Search for the cell housing the specified text and yield its [x, y] center coordinate. 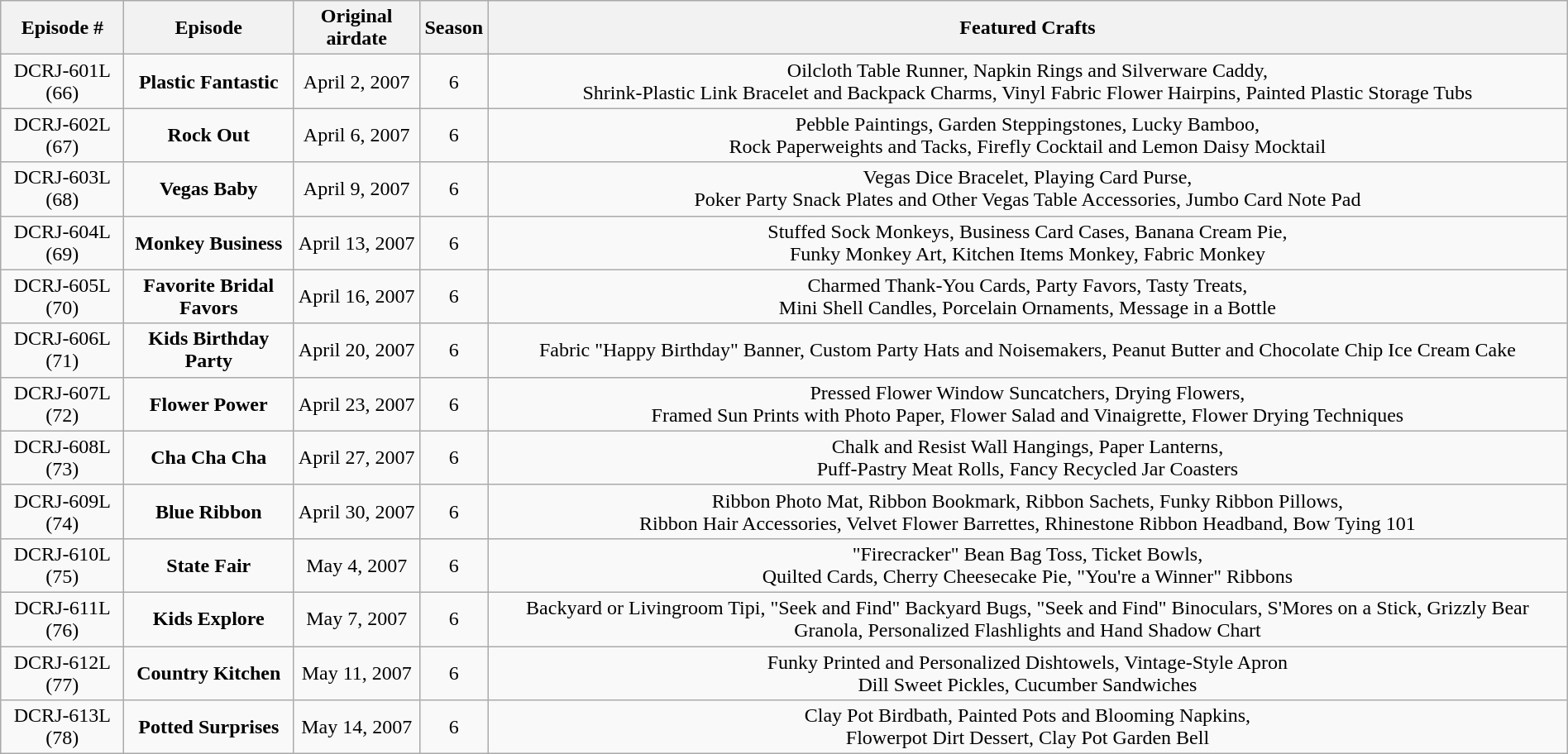
May 11, 2007 [357, 673]
Featured Crafts [1028, 28]
April 23, 2007 [357, 403]
May 14, 2007 [357, 728]
DCRJ-603L (68) [63, 188]
April 16, 2007 [357, 296]
DCRJ-608L (73) [63, 458]
Episode # [63, 28]
DCRJ-607L (72) [63, 403]
DCRJ-601L (66) [63, 81]
April 20, 2007 [357, 351]
April 13, 2007 [357, 243]
DCRJ-602L (67) [63, 136]
Country Kitchen [208, 673]
Cha Cha Cha [208, 458]
Fabric "Happy Birthday" Banner, Custom Party Hats and Noisemakers, Peanut Butter and Chocolate Chip Ice Cream Cake [1028, 351]
April 27, 2007 [357, 458]
DCRJ-610L (75) [63, 565]
April 6, 2007 [357, 136]
May 4, 2007 [357, 565]
Favorite Bridal Favors [208, 296]
Episode [208, 28]
State Fair [208, 565]
DCRJ-605L (70) [63, 296]
DCRJ-606L (71) [63, 351]
April 9, 2007 [357, 188]
DCRJ-613L (78) [63, 728]
Flower Power [208, 403]
Pressed Flower Window Suncatchers, Drying Flowers,Framed Sun Prints with Photo Paper, Flower Salad and Vinaigrette, Flower Drying Techniques [1028, 403]
Funky Printed and Personalized Dishtowels, Vintage-Style ApronDill Sweet Pickles, Cucumber Sandwiches [1028, 673]
Chalk and Resist Wall Hangings, Paper Lanterns,Puff-Pastry Meat Rolls, Fancy Recycled Jar Coasters [1028, 458]
Plastic Fantastic [208, 81]
Charmed Thank-You Cards, Party Favors, Tasty Treats,Mini Shell Candles, Porcelain Ornaments, Message in a Bottle [1028, 296]
"Firecracker" Bean Bag Toss, Ticket Bowls,Quilted Cards, Cherry Cheesecake Pie, "You're a Winner" Ribbons [1028, 565]
Original airdate [357, 28]
DCRJ-609L (74) [63, 511]
Clay Pot Birdbath, Painted Pots and Blooming Napkins,Flowerpot Dirt Dessert, Clay Pot Garden Bell [1028, 728]
April 2, 2007 [357, 81]
Potted Surprises [208, 728]
Kids Birthday Party [208, 351]
DCRJ-604L (69) [63, 243]
April 30, 2007 [357, 511]
Monkey Business [208, 243]
Season [454, 28]
Rock Out [208, 136]
Vegas Dice Bracelet, Playing Card Purse,Poker Party Snack Plates and Other Vegas Table Accessories, Jumbo Card Note Pad [1028, 188]
DCRJ-611L (76) [63, 618]
Blue Ribbon [208, 511]
Stuffed Sock Monkeys, Business Card Cases, Banana Cream Pie,Funky Monkey Art, Kitchen Items Monkey, Fabric Monkey [1028, 243]
May 7, 2007 [357, 618]
DCRJ-612L (77) [63, 673]
Kids Explore [208, 618]
Pebble Paintings, Garden Steppingstones, Lucky Bamboo,Rock Paperweights and Tacks, Firefly Cocktail and Lemon Daisy Mocktail [1028, 136]
Vegas Baby [208, 188]
